Pinpoint the cell where the given text exists, returning its [x, y] midpoint coordinate. 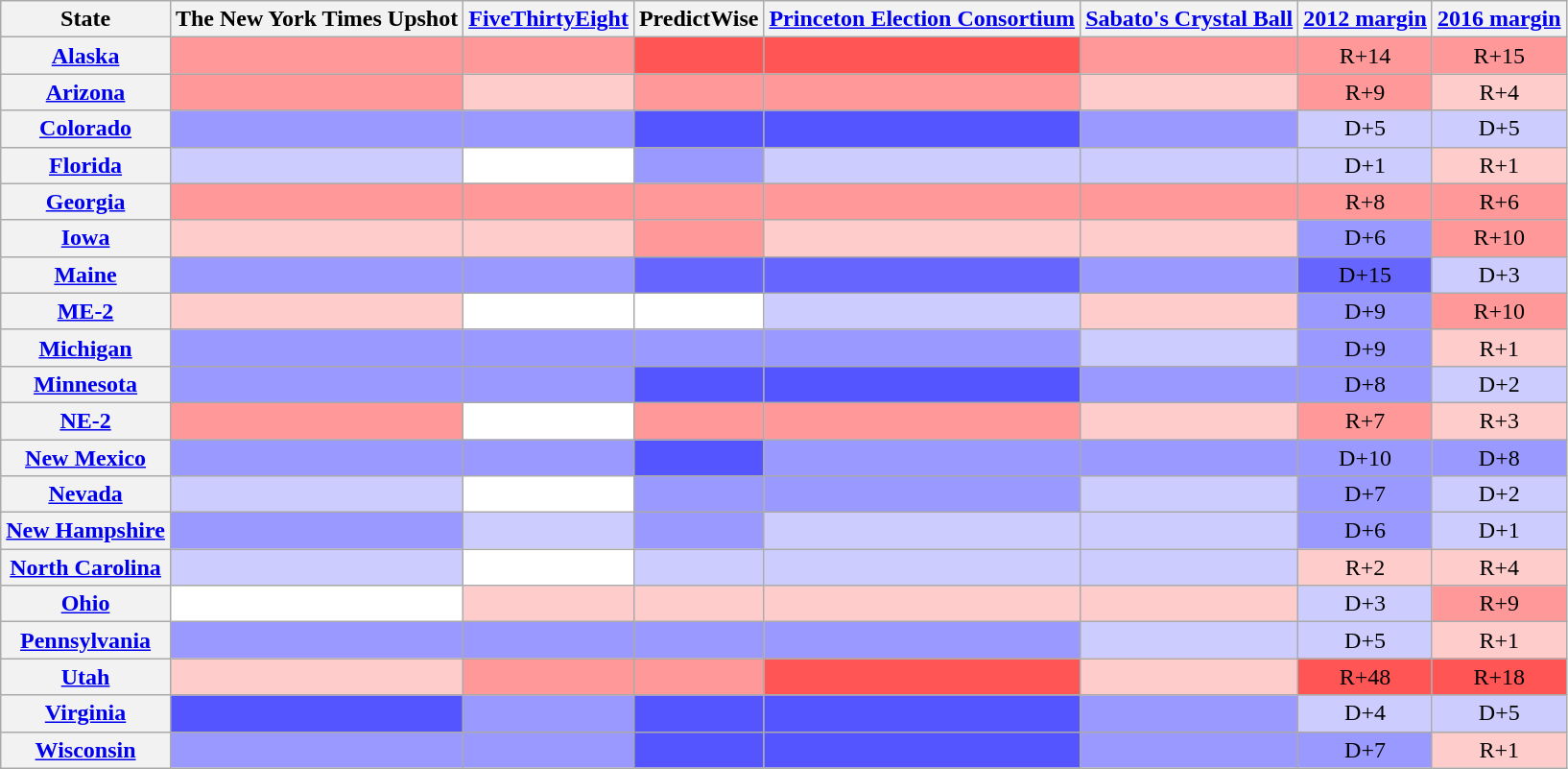
ME-2 [86, 311]
D+10 [1366, 458]
R+15 [1499, 56]
R+6 [1499, 202]
New Hampshire [86, 531]
R+14 [1366, 56]
Utah [86, 677]
Colorado [86, 129]
Georgia [86, 202]
NE-2 [86, 421]
Alaska [86, 56]
Pennsylvania [86, 640]
Sabato's Crystal Ball [1190, 19]
Minnesota [86, 384]
New Mexico [86, 458]
Virginia [86, 713]
Wisconsin [86, 750]
Maine [86, 275]
R+18 [1499, 677]
Ohio [86, 604]
2016 margin [1499, 19]
D+15 [1366, 275]
Iowa [86, 238]
Nevada [86, 494]
FiveThirtyEight [549, 19]
R+2 [1366, 567]
R+48 [1366, 677]
PredictWise [699, 19]
R+8 [1366, 202]
North Carolina [86, 567]
2012 margin [1366, 19]
R+3 [1499, 421]
State [86, 19]
D+4 [1366, 713]
R+7 [1366, 421]
The New York Times Upshot [317, 19]
Princeton Election Consortium [922, 19]
Florida [86, 165]
Michigan [86, 348]
Arizona [86, 92]
